Output the [x, y] coordinate of the center of the cell containing the given text.  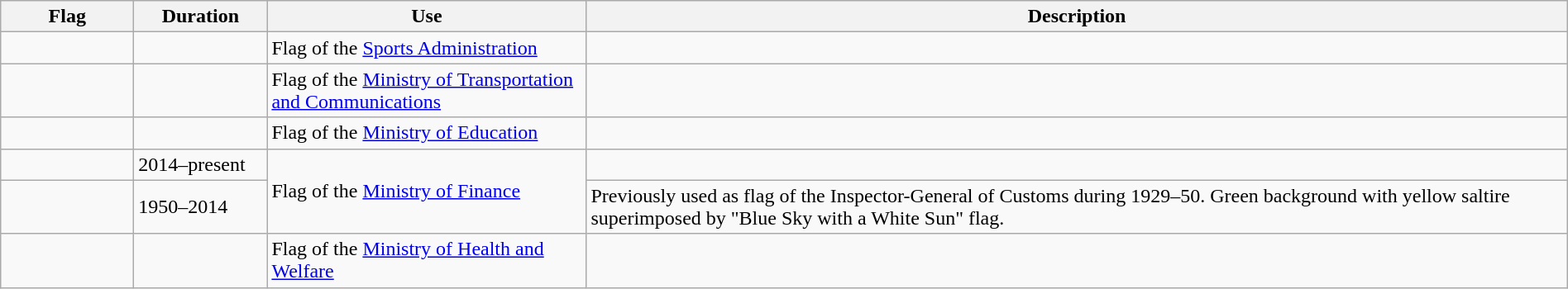
1950–2014 [200, 206]
2014–present [200, 164]
Flag of the Sports Administration [427, 48]
Flag [68, 17]
Flag of the Ministry of Finance [427, 192]
Duration [200, 17]
Flag of the Ministry of Education [427, 133]
Use [427, 17]
Description [1077, 17]
Flag of the Ministry of Health and Welfare [427, 261]
Flag of the Ministry of Transportation and Communications [427, 91]
